Extract the (X, Y) coordinate from the center of the cell holding the provided text.  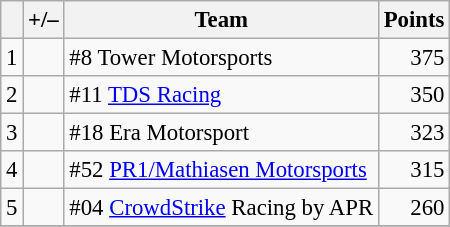
Points (414, 20)
#8 Tower Motorsports (221, 58)
5 (12, 208)
1 (12, 58)
4 (12, 170)
315 (414, 170)
#04 CrowdStrike Racing by APR (221, 208)
350 (414, 95)
#18 Era Motorsport (221, 133)
#11 TDS Racing (221, 95)
+/– (44, 20)
2 (12, 95)
375 (414, 58)
#52 PR1/Mathiasen Motorsports (221, 170)
323 (414, 133)
260 (414, 208)
Team (221, 20)
3 (12, 133)
